Determine the [x, y] coordinate at the center of the cell enclosing the given text.  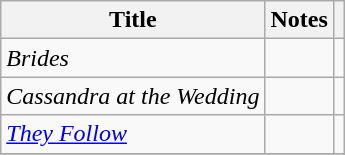
Brides [133, 58]
Cassandra at the Wedding [133, 96]
Notes [299, 20]
Title [133, 20]
They Follow [133, 134]
